Pinpoint the cell where the given text exists, returning its (x, y) midpoint coordinate. 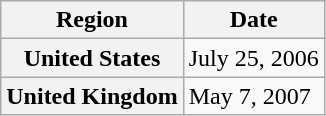
Date (254, 20)
United Kingdom (92, 96)
July 25, 2006 (254, 58)
May 7, 2007 (254, 96)
United States (92, 58)
Region (92, 20)
